Pinpoint the cell where the given text exists, returning its [x, y] midpoint coordinate. 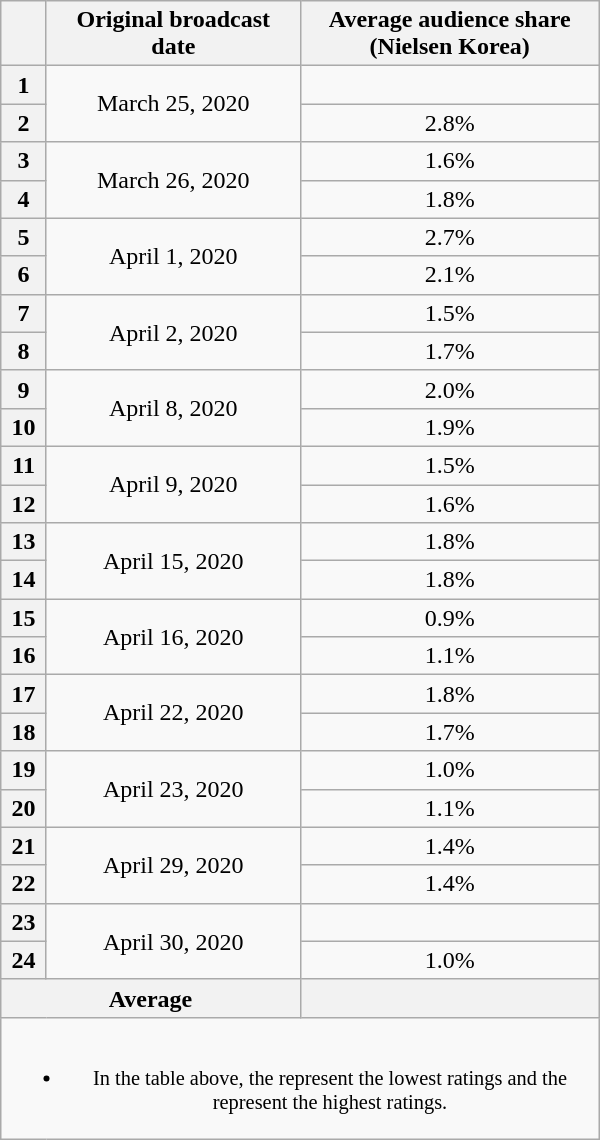
3 [24, 161]
21 [24, 846]
5 [24, 237]
April 15, 2020 [173, 561]
2.0% [450, 389]
7 [24, 313]
20 [24, 808]
In the table above, the represent the lowest ratings and the represent the highest ratings. [300, 1078]
11 [24, 465]
24 [24, 960]
April 23, 2020 [173, 789]
April 9, 2020 [173, 484]
2 [24, 123]
10 [24, 427]
16 [24, 656]
March 26, 2020 [173, 180]
April 1, 2020 [173, 256]
1.9% [450, 427]
17 [24, 694]
12 [24, 503]
April 8, 2020 [173, 408]
22 [24, 884]
2.8% [450, 123]
19 [24, 770]
6 [24, 275]
Average audience share(Nielsen Korea) [450, 34]
14 [24, 580]
2.1% [450, 275]
13 [24, 542]
April 29, 2020 [173, 865]
1 [24, 85]
Average [150, 998]
April 16, 2020 [173, 637]
Original broadcast date [173, 34]
8 [24, 351]
2.7% [450, 237]
15 [24, 618]
April 2, 2020 [173, 332]
23 [24, 922]
March 25, 2020 [173, 104]
4 [24, 199]
April 30, 2020 [173, 941]
18 [24, 732]
April 22, 2020 [173, 713]
0.9% [450, 618]
9 [24, 389]
